For the text-containing cell, return its midpoint in [X, Y] coordinate format. 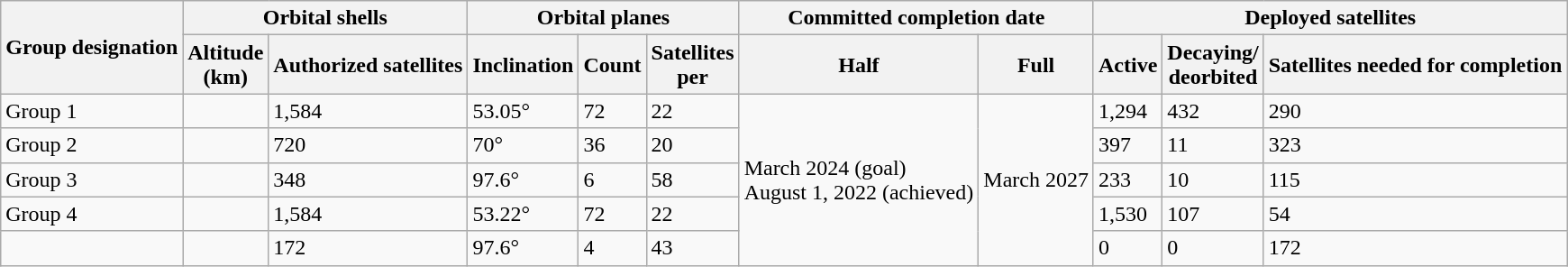
397 [1127, 145]
Committed completion date [916, 18]
70° [523, 145]
Full [1036, 65]
432 [1213, 111]
6 [613, 180]
43 [692, 248]
Group 2 [92, 145]
323 [1415, 145]
348 [368, 180]
233 [1127, 180]
54 [1415, 214]
Satellitesper [692, 65]
1,530 [1127, 214]
11 [1213, 145]
Orbital shells [325, 18]
March 2024 (goal)August 1, 2022 (achieved) [859, 180]
53.22° [523, 214]
Deployed satellites [1330, 18]
1,294 [1127, 111]
Authorized satellites [368, 65]
107 [1213, 214]
Half [859, 65]
20 [692, 145]
53.05° [523, 111]
10 [1213, 180]
290 [1415, 111]
Orbital planes [604, 18]
Incli­nation [523, 65]
March 2027 [1036, 180]
Active [1127, 65]
Satellites needed for completion [1415, 65]
720 [368, 145]
Group 3 [92, 180]
36 [613, 145]
115 [1415, 180]
Altitude(km) [225, 65]
Group 1 [92, 111]
58 [692, 180]
4 [613, 248]
Count [613, 65]
Decaying/deorbited [1213, 65]
Group 4 [92, 214]
Group designation [92, 47]
